Find where the given text appears and provide that cell's center as (X, Y) coordinate. 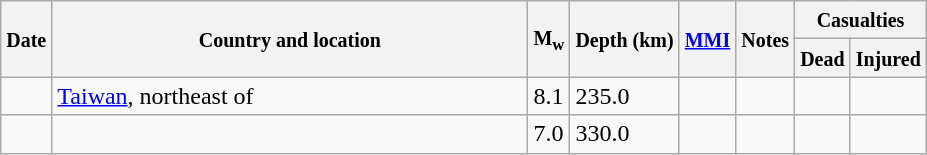
7.0 (549, 134)
235.0 (624, 96)
Depth (km) (624, 39)
Notes (766, 39)
Country and location (290, 39)
Casualties (861, 20)
Dead (823, 58)
8.1 (549, 96)
MMI (708, 39)
330.0 (624, 134)
Taiwan, northeast of (290, 96)
Injured (888, 58)
Mw (549, 39)
Date (26, 39)
